Detect which cell encompasses the target text, then output its (X, Y) center coordinate. 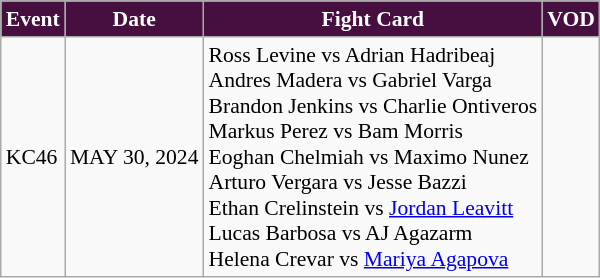
KC46 (33, 157)
Fight Card (374, 19)
VOD (571, 19)
MAY 30, 2024 (134, 157)
Date (134, 19)
Event (33, 19)
